Provide the [x, y] coordinate of the cell's center where the given text is located.  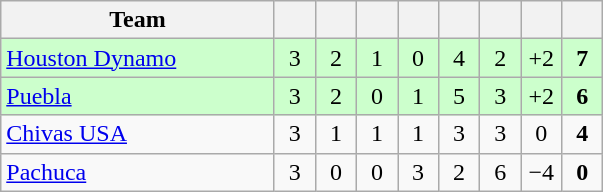
5 [460, 96]
Team [138, 20]
Chivas USA [138, 134]
Puebla [138, 96]
Houston Dynamo [138, 58]
7 [582, 58]
Pachuca [138, 172]
−4 [542, 172]
